From the cell containing the given text, extract its center point as (X, Y) coordinate. 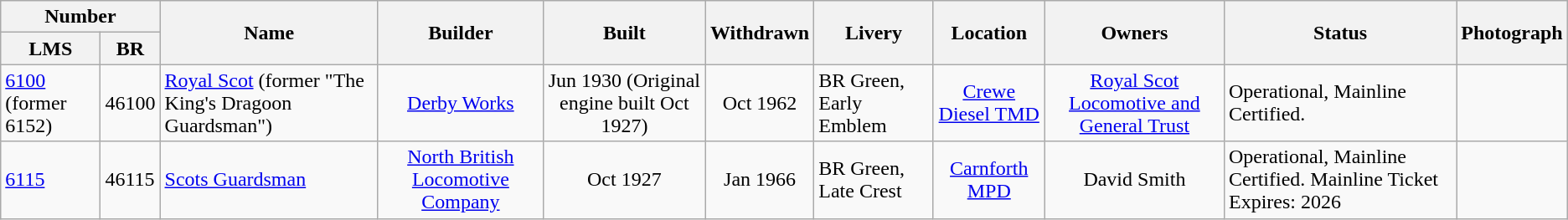
Photograph (1513, 33)
BR (131, 49)
Number (80, 17)
Scots Guardsman (269, 180)
North British Locomotive Company (461, 180)
BR Green, Late Crest (874, 180)
Derby Works (461, 103)
46115 (131, 180)
Withdrawn (759, 33)
Builder (461, 33)
Crewe Diesel TMD (988, 103)
Name (269, 33)
6115 (50, 180)
Oct 1927 (624, 180)
David Smith (1134, 180)
Carnforth MPD (988, 180)
46100 (131, 103)
Royal Scot Locomotive and General Trust (1134, 103)
Livery (874, 33)
LMS (50, 49)
6100 (former 6152) (50, 103)
Royal Scot (former "The King's Dragoon Guardsman") (269, 103)
Operational, Mainline Certified. Mainline Ticket Expires: 2026 (1340, 180)
Location (988, 33)
Jun 1930 (Original engine built Oct 1927) (624, 103)
Oct 1962 (759, 103)
Owners (1134, 33)
Jan 1966 (759, 180)
Built (624, 33)
BR Green, Early Emblem (874, 103)
Operational, Mainline Certified. (1340, 103)
Status (1340, 33)
